Locate the cell with the specified text and output its [X, Y] center coordinate. 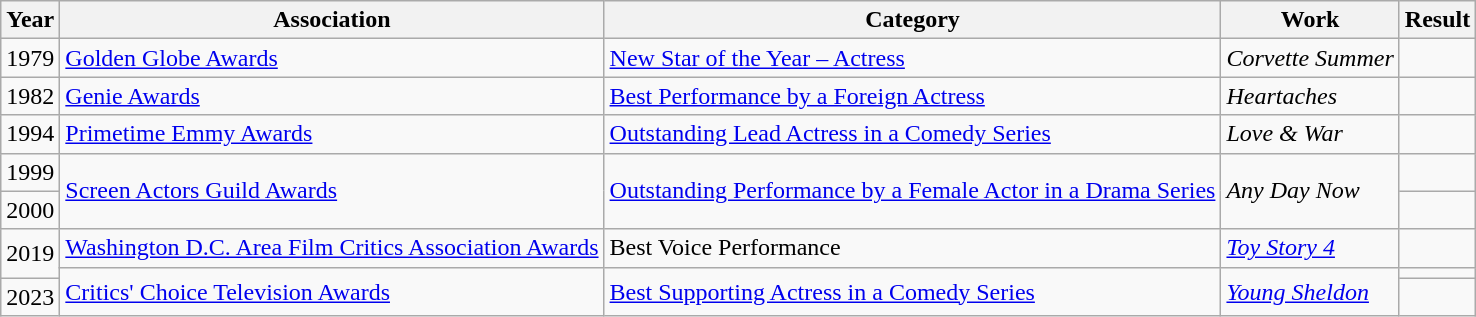
Heartaches [1310, 96]
Best Supporting Actress in a Comedy Series [912, 292]
1999 [30, 172]
Outstanding Performance by a Female Actor in a Drama Series [912, 191]
Young Sheldon [1310, 292]
1979 [30, 58]
Washington D.C. Area Film Critics Association Awards [332, 248]
Best Voice Performance [912, 248]
Work [1310, 20]
Toy Story 4 [1310, 248]
Best Performance by a Foreign Actress [912, 96]
New Star of the Year – Actress [912, 58]
Any Day Now [1310, 191]
Love & War [1310, 134]
Genie Awards [332, 96]
Year [30, 20]
Screen Actors Guild Awards [332, 191]
Outstanding Lead Actress in a Comedy Series [912, 134]
Association [332, 20]
2023 [30, 297]
2019 [30, 254]
Critics' Choice Television Awards [332, 292]
1994 [30, 134]
Golden Globe Awards [332, 58]
Category [912, 20]
Result [1437, 20]
Primetime Emmy Awards [332, 134]
Corvette Summer [1310, 58]
2000 [30, 210]
1982 [30, 96]
